Locate the cell with the specified text and output its (x, y) center coordinate. 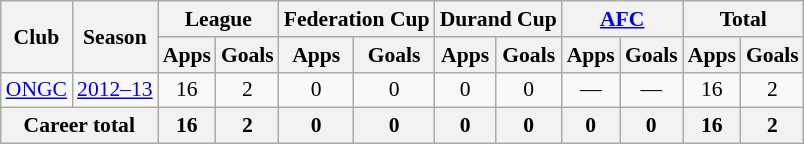
Federation Cup (357, 19)
Total (744, 19)
AFC (622, 19)
Season (115, 36)
Durand Cup (498, 19)
League (218, 19)
Career total (80, 126)
Club (36, 36)
2012–13 (115, 90)
ONGC (36, 90)
